Find where the given text appears and provide that cell's center as [X, Y] coordinate. 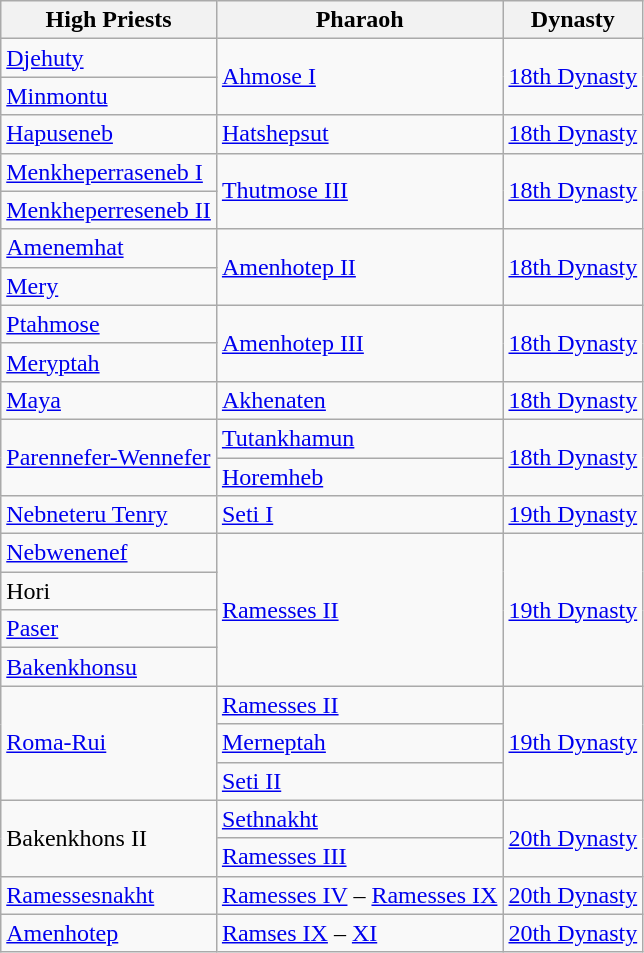
Tutankhamun [360, 438]
Menkheperreseneb II [109, 210]
Sethnakht [360, 819]
Nebneteru Tenry [109, 515]
High Priests [109, 20]
Bakenkhons II [109, 838]
Meryptah [109, 362]
Amenhotep [109, 933]
Maya [109, 400]
Minmontu [109, 96]
Paser [109, 629]
Amenhotep III [360, 343]
Hatshepsut [360, 134]
Seti II [360, 781]
Thutmose III [360, 191]
Nebwenenef [109, 553]
Merneptah [360, 743]
Ptahmose [109, 324]
Seti I [360, 515]
Akhenaten [360, 400]
Ramesses III [360, 857]
Dynasty [573, 20]
Ramessesnakht [109, 895]
Amenhotep II [360, 267]
Hori [109, 591]
Ramesses IV – Ramesses IX [360, 895]
Djehuty [109, 58]
Pharaoh [360, 20]
Mery [109, 286]
Hapuseneb [109, 134]
Amenemhat [109, 248]
Ramses IX – XI [360, 933]
Parennefer-Wennefer [109, 457]
Horemheb [360, 477]
Menkheperraseneb I [109, 172]
Ahmose I [360, 77]
Bakenkhonsu [109, 667]
Roma-Rui [109, 743]
